Extract the [x, y] coordinate from the center of the cell holding the provided text.  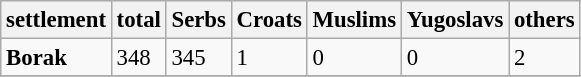
Serbs [198, 20]
Yugoslavs [454, 20]
others [544, 20]
total [138, 20]
348 [138, 58]
settlement [56, 20]
1 [269, 58]
Croats [269, 20]
Muslims [354, 20]
345 [198, 58]
Borak [56, 58]
2 [544, 58]
